Identify which cell holds the provided text, then report its [x, y] central coordinate. 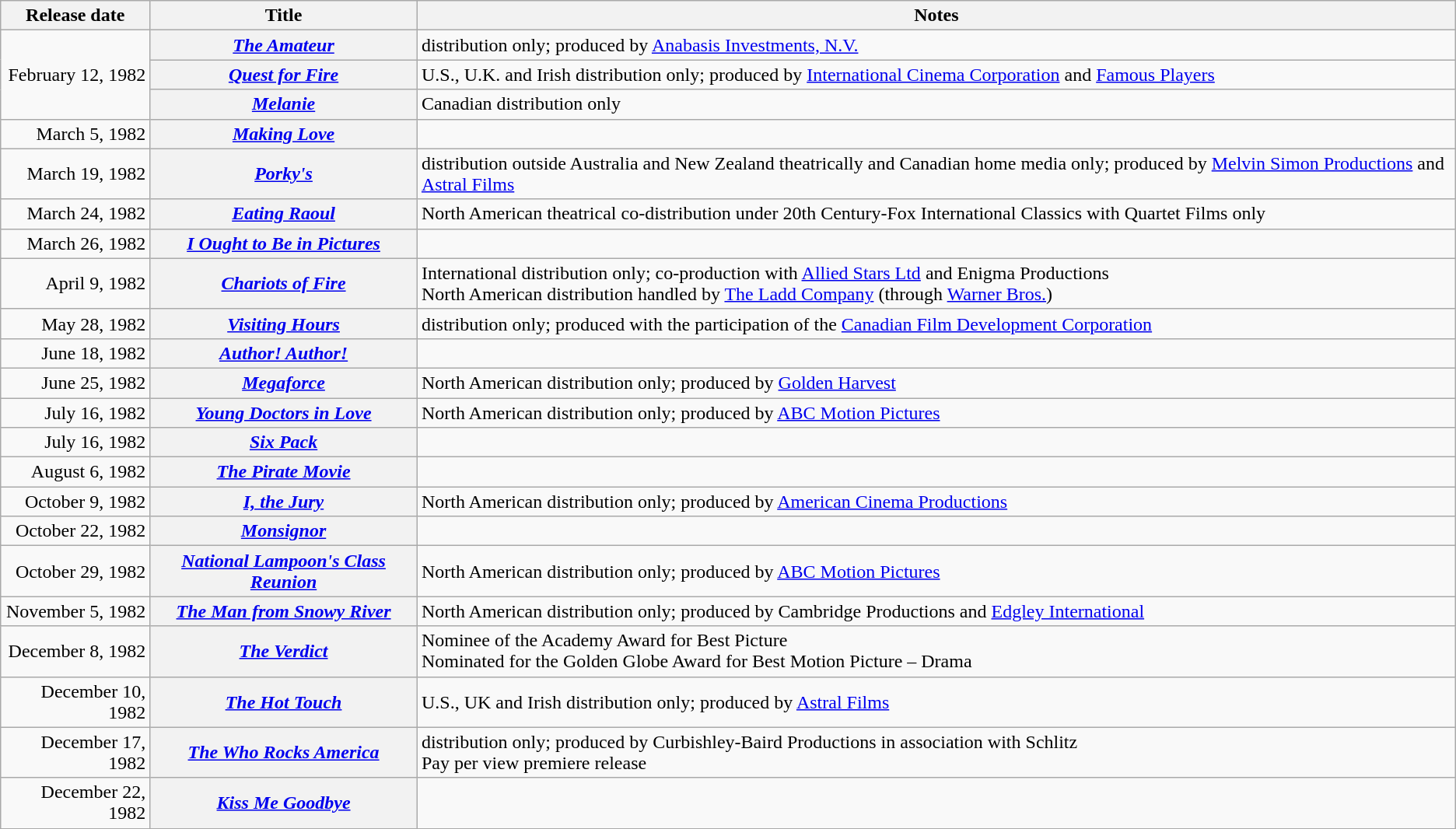
distribution only; produced by Anabasis Investments, N.V. [936, 45]
Young Doctors in Love [284, 413]
Melanie [284, 104]
North American theatrical co-distribution under 20th Century-Fox International Classics with Quartet Films only [936, 214]
August 6, 1982 [75, 472]
June 18, 1982 [75, 353]
distribution outside Australia and New Zealand theatrically and Canadian home media only; produced by Melvin Simon Productions and Astral Films [936, 174]
Six Pack [284, 442]
December 8, 1982 [75, 652]
October 29, 1982 [75, 571]
March 24, 1982 [75, 214]
Nominee of the Academy Award for Best PictureNominated for the Golden Globe Award for Best Motion Picture – Drama [936, 652]
February 12, 1982 [75, 75]
North American distribution only; produced by American Cinema Productions [936, 502]
North American distribution only; produced by Golden Harvest [936, 383]
The Hot Touch [284, 701]
Quest for Fire [284, 75]
Chariots of Fire [284, 283]
April 9, 1982 [75, 283]
October 22, 1982 [75, 531]
North American distribution only; produced by Cambridge Productions and Edgley International [936, 611]
I Ought to Be in Pictures [284, 243]
The Verdict [284, 652]
December 17, 1982 [75, 753]
The Pirate Movie [284, 472]
Release date [75, 16]
Kiss Me Goodbye [284, 803]
U.S., UK and Irish distribution only; produced by Astral Films [936, 701]
March 19, 1982 [75, 174]
Canadian distribution only [936, 104]
distribution only; produced with the participation of the Canadian Film Development Corporation [936, 324]
The Amateur [284, 45]
March 5, 1982 [75, 134]
distribution only; produced by Curbishley-Baird Productions in association with SchlitzPay per view premiere release [936, 753]
The Who Rocks America [284, 753]
Notes [936, 16]
March 26, 1982 [75, 243]
December 10, 1982 [75, 701]
May 28, 1982 [75, 324]
June 25, 1982 [75, 383]
October 9, 1982 [75, 502]
Megaforce [284, 383]
Author! Author! [284, 353]
I, the Jury [284, 502]
Monsignor [284, 531]
Eating Raoul [284, 214]
December 22, 1982 [75, 803]
Making Love [284, 134]
The Man from Snowy River [284, 611]
National Lampoon's Class Reunion [284, 571]
Visiting Hours [284, 324]
Porky's [284, 174]
U.S., U.K. and Irish distribution only; produced by International Cinema Corporation and Famous Players [936, 75]
Title [284, 16]
November 5, 1982 [75, 611]
